Return the [X, Y] coordinate for the center point of the cell that contains the specified text.  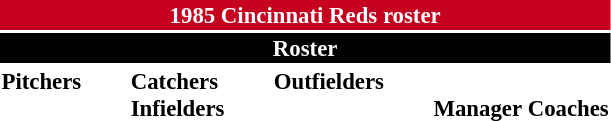
1985 Cincinnati Reds roster [305, 15]
Roster [305, 48]
